Locate the cell with the specified text and output its [X, Y] center coordinate. 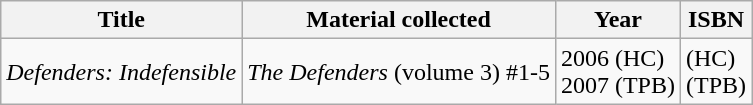
Year [618, 20]
Defenders: Indefensible [122, 72]
ISBN [716, 20]
2006 (HC)2007 (TPB) [618, 72]
Title [122, 20]
(HC) (TPB) [716, 72]
Material collected [399, 20]
The Defenders (volume 3) #1-5 [399, 72]
